Locate the cell with the specified text and output its (X, Y) center coordinate. 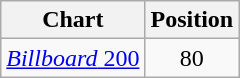
80 (192, 58)
Chart (73, 20)
Position (192, 20)
Billboard 200 (73, 58)
